For the text-containing cell, return its midpoint in [X, Y] coordinate format. 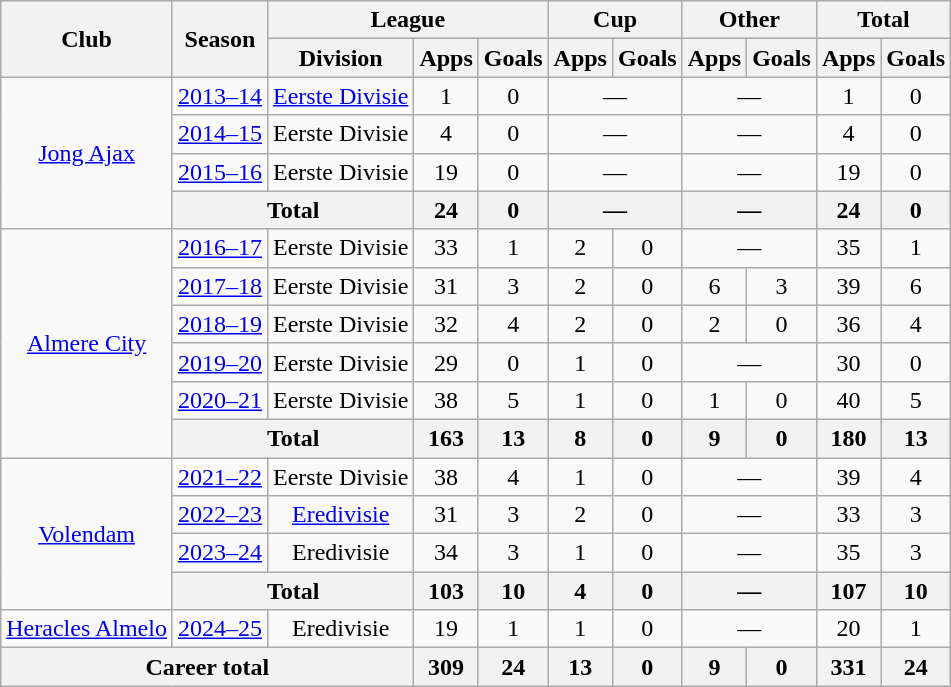
Jong Ajax [87, 153]
40 [848, 400]
163 [446, 438]
Club [87, 39]
309 [446, 667]
180 [848, 438]
Career total [208, 667]
107 [848, 591]
2023–24 [220, 553]
2018–19 [220, 324]
2013–14 [220, 96]
2022–23 [220, 515]
2024–25 [220, 629]
2020–21 [220, 400]
331 [848, 667]
Almere City [87, 343]
League [408, 20]
32 [446, 324]
Heracles Almelo [87, 629]
2017–18 [220, 286]
2019–20 [220, 362]
36 [848, 324]
Season [220, 39]
8 [580, 438]
2016–17 [220, 248]
2021–22 [220, 477]
34 [446, 553]
Other [749, 20]
103 [446, 591]
20 [848, 629]
Division [340, 58]
29 [446, 362]
30 [848, 362]
Volendam [87, 534]
2015–16 [220, 172]
Cup [615, 20]
2014–15 [220, 134]
